Find where the given text appears and provide that cell's center as [x, y] coordinate. 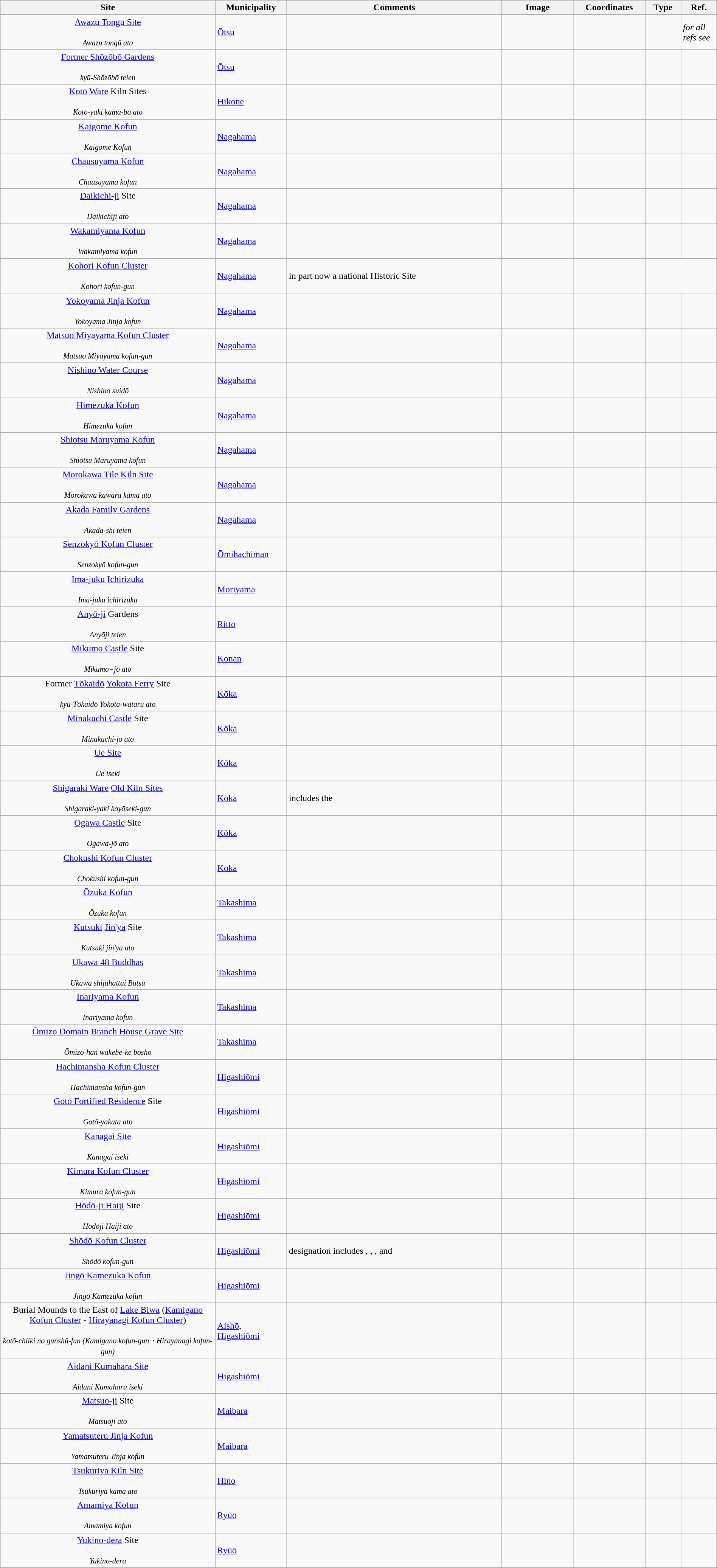
Ōmizo Domain Branch House Grave SiteŌmizo-han wakebe-ke bosho [108, 1042]
Matsuo Miyayama Kofun ClusterMatsuo Miyayama kofun-gun [108, 345]
Awazu Tongū SiteAwazu tongū ato [108, 32]
Mikumo Castle SiteMikumo=jō ato [108, 659]
Moriyama [251, 589]
for all refs see [699, 32]
Himezuka KofunHimezuka kofun [108, 415]
Shigaraki Ware Old Kiln SitesShigaraki-yaki koyōseki-gun [108, 798]
Anyō-ji GardensAnyōji teien [108, 624]
Jingō Kamezuka KofunJingō Kamezuka kofun [108, 1285]
Former Shōzōbō Gardenskyū-Shōzōbō teien [108, 67]
Amamiya KofunAmamiya kofun [108, 1515]
Ukawa 48 BuddhasUkawa shijūhattai Butsu [108, 972]
Former Tōkaidō Yokota Ferry Sitekyū-Tōkaidō Yokota-wataru ato [108, 694]
Kotō Ware Kiln SitesKotō-yaki kama-ba ato [108, 102]
Ima-juku IchirizukaIma-juku ichirizuka [108, 589]
Minakuchi Castle SiteMinakuchi-jō ato [108, 728]
Municipality [251, 8]
Yokoyama Jinja KofunYokoyama Jinja kofun [108, 310]
Ōmihachiman [251, 554]
Yukino-dera SiteYukino-dera [108, 1550]
Ōzuka KofunŌzuka kofun [108, 902]
Matsuo-ji SiteMatsuoji ato [108, 1411]
Inariyama KofunInariyama kofun [108, 1007]
Hachimansha Kofun ClusterHachimansha kofun-gun [108, 1077]
Kutsuki Jin'ya SiteKutsuki jin'ya ato [108, 937]
Kanagai SiteKanagai iseki [108, 1146]
Kimura Kofun ClusterKimura kofun-gun [108, 1181]
includes the [394, 798]
Tsukuriya Kiln SiteTsukuriya kama ato [108, 1481]
Ue SiteUe iseki [108, 763]
Aidani Kumahara SiteAidani Kumahara iseki [108, 1376]
Nishino Water CourseNishino suidō [108, 380]
Kaigome KofunKaigome Kofun [108, 137]
Morokawa Tile Kiln SiteMorokawa kawara kama ato [108, 485]
Konan [251, 659]
Gotō Fortified Residence SiteGotō-yakata ato [108, 1112]
Chausuyama KofunChausuyama kofun [108, 171]
Yamatsuteru Jinja KofunYamatsuteru Jinja kofun [108, 1446]
Type [663, 8]
Wakamiyama KofunWakamiyama kofun [108, 241]
Senzokyō Kofun ClusterSenzokyō kofun-gun [108, 554]
Ref. [699, 8]
Kohori Kofun ClusterKohori kofun-gun [108, 276]
Image [538, 8]
Rittō [251, 624]
Comments [394, 8]
Daikichi-ji SiteDaikichiji ato [108, 206]
Hikone [251, 102]
Aishō, Higashiōmi [251, 1331]
in part now a national Historic Site [394, 276]
Shiotsu Maruyama KofunShiotsu Maruyama kofun [108, 450]
Site [108, 8]
Ogawa Castle SiteOgawa-jō ato [108, 833]
Akada Family GardensAkada-shi teien [108, 520]
Coordinates [609, 8]
Hino [251, 1481]
Hōdō-ji Haiji SiteHōdōji Haiji ato [108, 1216]
designation includes , , , and [394, 1251]
Shōdō Kofun ClusterShōdō kofun-gun [108, 1251]
Chokushi Kofun ClusterChokushi kofun-gun [108, 868]
